Pinpoint the cell where the given text exists, returning its [x, y] midpoint coordinate. 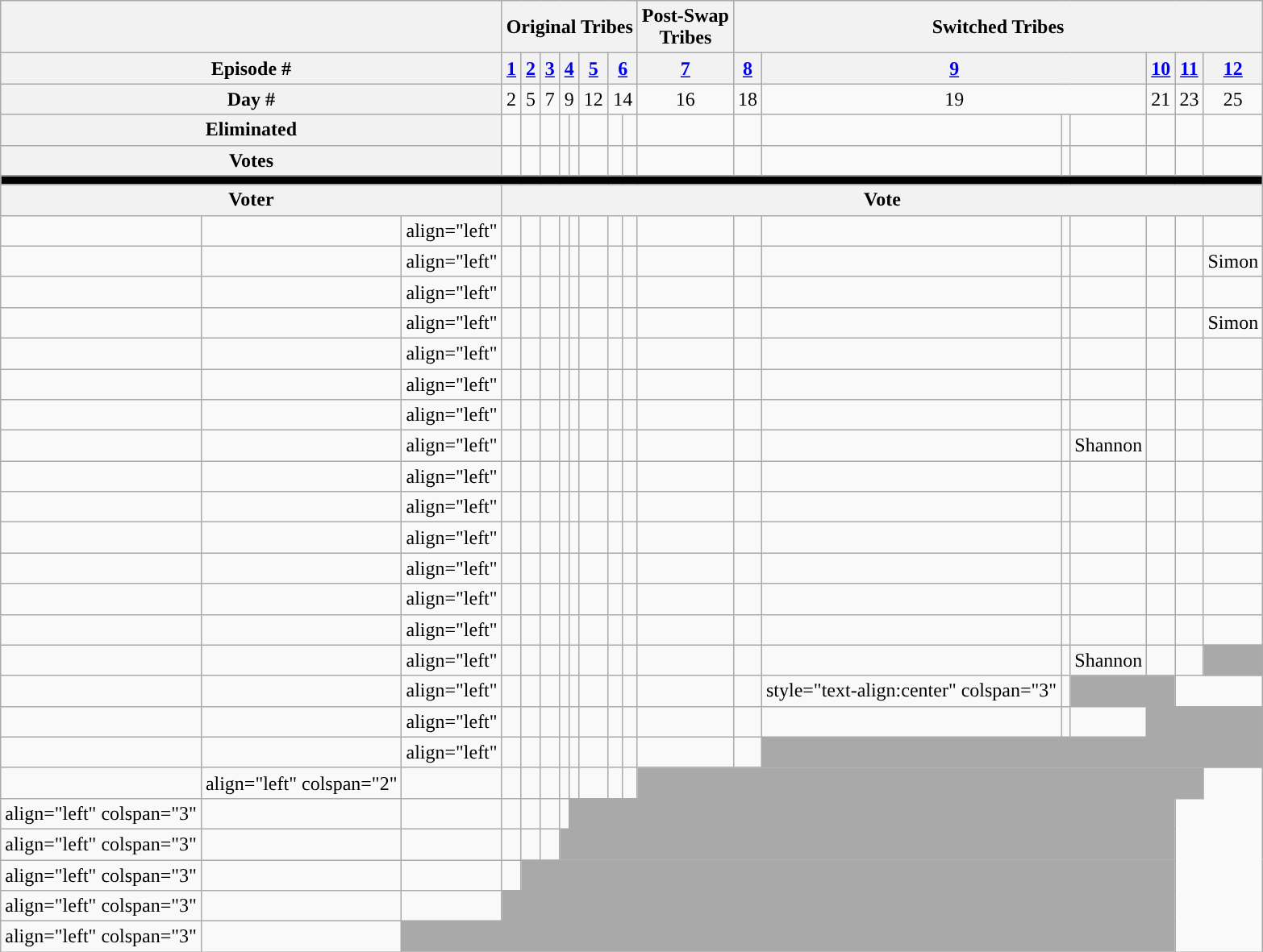
10 [1161, 69]
Votes [252, 160]
Day # [252, 99]
Vote [882, 200]
23 [1189, 99]
19 [953, 99]
Voter [252, 200]
Eliminated [252, 130]
14 [623, 99]
Original Tribes [569, 27]
Post-SwapTribes [686, 27]
11 [1189, 69]
25 [1233, 99]
Switched Tribes [998, 27]
align="left" colspan="2" [302, 783]
21 [1161, 99]
6 [623, 69]
Episode # [252, 69]
1 [511, 69]
4 [569, 69]
style="text-align:center" colspan="3" [911, 691]
8 [747, 69]
16 [686, 99]
3 [550, 69]
18 [747, 99]
